Detect which cell encompasses the target text, then output its (x, y) center coordinate. 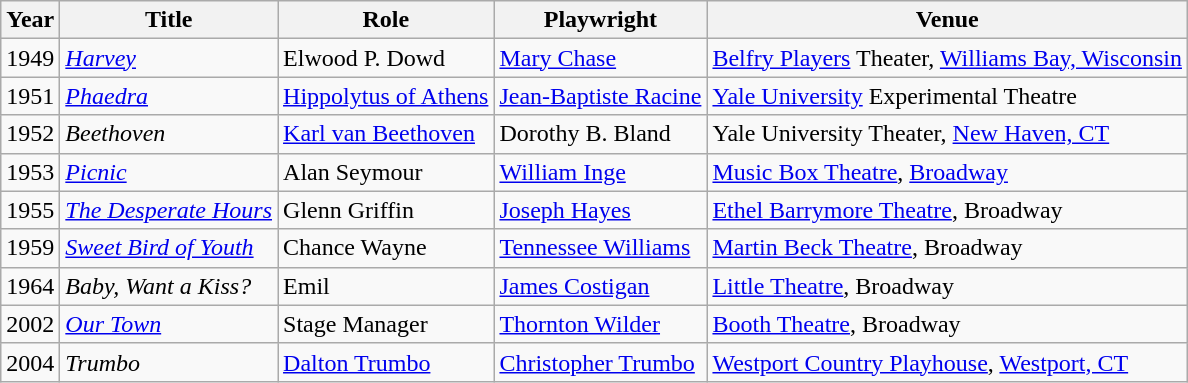
1949 (30, 58)
Belfry Players Theater, Williams Bay, Wisconsin (948, 58)
1952 (30, 134)
Venue (948, 20)
Karl van Beethoven (386, 134)
1964 (30, 286)
Mary Chase (600, 58)
Yale University Theater, New Haven, CT (948, 134)
James Costigan (600, 286)
Playwright (600, 20)
Baby, Want a Kiss? (169, 286)
Joseph Hayes (600, 210)
Thornton Wilder (600, 324)
Alan Seymour (386, 172)
1959 (30, 248)
2002 (30, 324)
Beethoven (169, 134)
William Inge (600, 172)
Music Box Theatre, Broadway (948, 172)
Jean-Baptiste Racine (600, 96)
Martin Beck Theatre, Broadway (948, 248)
Dorothy B. Bland (600, 134)
Trumbo (169, 362)
Dalton Trumbo (386, 362)
1953 (30, 172)
Yale University Experimental Theatre (948, 96)
Elwood P. Dowd (386, 58)
Ethel Barrymore Theatre, Broadway (948, 210)
Little Theatre, Broadway (948, 286)
1951 (30, 96)
1955 (30, 210)
Role (386, 20)
Sweet Bird of Youth (169, 248)
Booth Theatre, Broadway (948, 324)
Phaedra (169, 96)
Year (30, 20)
Picnic (169, 172)
Our Town (169, 324)
Tennessee Williams (600, 248)
The Desperate Hours (169, 210)
Title (169, 20)
Westport Country Playhouse, Westport, CT (948, 362)
Chance Wayne (386, 248)
Emil (386, 286)
2004 (30, 362)
Hippolytus of Athens (386, 96)
Glenn Griffin (386, 210)
Christopher Trumbo (600, 362)
Harvey (169, 58)
Stage Manager (386, 324)
